Output the (X, Y) coordinate of the center of the cell containing the given text.  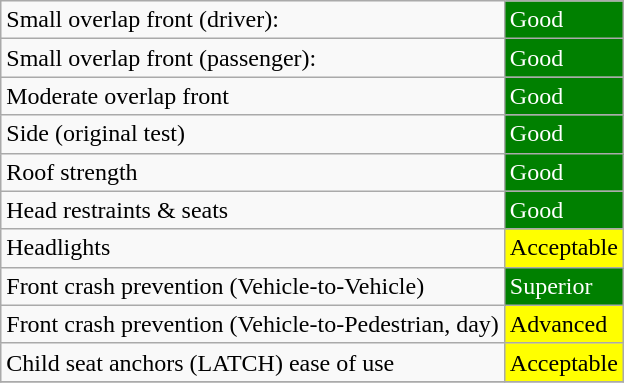
Front crash prevention (Vehicle-to-Pedestrian, day) (253, 324)
Small overlap front (driver): (253, 20)
Front crash prevention (Vehicle-to-Vehicle) (253, 286)
Headlights (253, 248)
Superior (564, 286)
Child seat anchors (LATCH) ease of use (253, 362)
Roof strength (253, 172)
Side (original test) (253, 134)
Moderate overlap front (253, 96)
Head restraints & seats (253, 210)
Small overlap front (passenger): (253, 58)
Advanced (564, 324)
